For the text-containing cell, return its midpoint in (x, y) coordinate format. 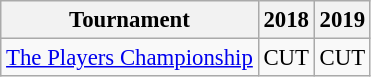
The Players Championship (130, 58)
2018 (286, 20)
2019 (342, 20)
Tournament (130, 20)
